Capture the cell that displays the provided text and extract its (x, y) central coordinate. 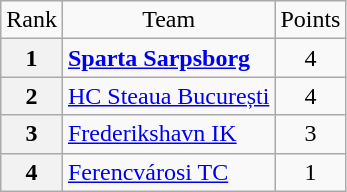
Team (168, 20)
Frederikshavn IK (168, 134)
Ferencvárosi TC (168, 172)
Sparta Sarpsborg (168, 58)
HC Steaua București (168, 96)
Rank (32, 20)
2 (32, 96)
Points (310, 20)
